Find where the given text appears and provide that cell's center as (X, Y) coordinate. 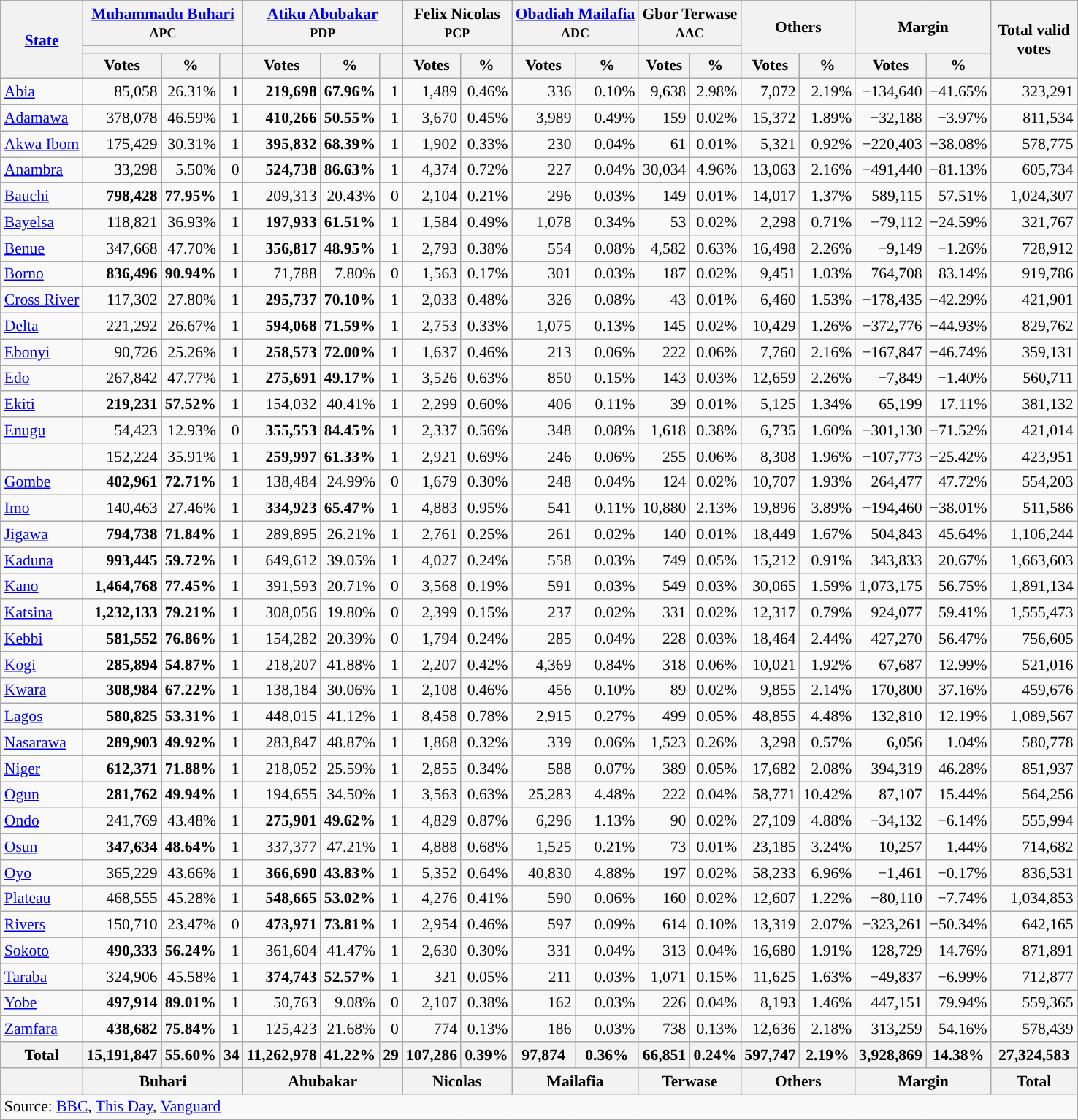
836,531 (1034, 873)
497,914 (121, 1003)
33,298 (121, 170)
43 (664, 300)
2.07% (828, 925)
−80,110 (890, 899)
246 (543, 457)
1.44% (958, 847)
2,630 (432, 951)
45.64% (958, 535)
3.24% (828, 847)
48.95% (350, 248)
Buhari (162, 1081)
−49,837 (890, 977)
140 (664, 535)
2,855 (432, 769)
1,464,768 (121, 587)
10,257 (890, 847)
1,663,603 (1034, 560)
50,763 (282, 1003)
2.18% (828, 1029)
170,800 (890, 690)
39 (664, 405)
1,034,853 (1034, 899)
27.46% (191, 508)
589,115 (890, 197)
11,625 (770, 977)
738 (664, 1029)
0.87% (486, 821)
255 (664, 457)
65.47% (350, 508)
Katsina (42, 613)
1,679 (432, 482)
468,555 (121, 899)
7,072 (770, 92)
7.80% (350, 274)
2.13% (715, 508)
−301,130 (890, 430)
605,734 (1034, 170)
423,951 (1034, 457)
48.64% (191, 847)
221,292 (121, 327)
194,655 (282, 795)
323,291 (1034, 92)
612,371 (121, 769)
−34,132 (890, 821)
−38.01% (958, 508)
308,984 (121, 690)
6,296 (543, 821)
56.47% (958, 639)
107,286 (432, 1055)
Jigawa (42, 535)
Ondo (42, 821)
45.28% (191, 899)
Abubakar (323, 1081)
558 (543, 560)
2,299 (432, 405)
0.60% (486, 405)
Kogi (42, 665)
Nicolas (457, 1081)
21.68% (350, 1029)
285 (543, 639)
79.94% (958, 1003)
20.43% (350, 197)
1,902 (432, 144)
67.96% (350, 92)
State (42, 39)
37.16% (958, 690)
0.26% (715, 743)
124 (664, 482)
1.89% (828, 118)
−38.08% (958, 144)
85,058 (121, 92)
1,618 (664, 430)
9,638 (664, 92)
55.60% (191, 1055)
145 (664, 327)
3,526 (432, 378)
150,710 (121, 925)
459,676 (1034, 690)
15,372 (770, 118)
1.04% (958, 743)
71.84% (191, 535)
Adamawa (42, 118)
1.92% (828, 665)
764,708 (890, 274)
2.98% (715, 92)
389 (664, 769)
421,014 (1034, 430)
−1,461 (890, 873)
456 (543, 690)
3,568 (432, 587)
143 (664, 378)
5.50% (191, 170)
15,212 (770, 560)
248 (543, 482)
3,298 (770, 743)
1,525 (543, 847)
1,106,244 (1034, 535)
−42.29% (958, 300)
43.83% (350, 873)
871,891 (1034, 951)
811,534 (1034, 118)
0.92% (828, 144)
−1.26% (958, 248)
774 (432, 1029)
0.39% (486, 1055)
714,682 (1034, 847)
41.47% (350, 951)
339 (543, 743)
313,259 (890, 1029)
Nasarawa (42, 743)
504,843 (890, 535)
53.02% (350, 899)
10,429 (770, 327)
34 (232, 1055)
Enugu (42, 430)
26.31% (191, 92)
118,821 (121, 222)
57.52% (191, 405)
26.67% (191, 327)
58,771 (770, 795)
13,319 (770, 925)
2.44% (828, 639)
Edo (42, 378)
395,832 (282, 144)
Mailafia (576, 1081)
1,637 (432, 352)
61.33% (350, 457)
14.76% (958, 951)
71.88% (191, 769)
237 (543, 613)
−491,440 (890, 170)
1,523 (664, 743)
20.67% (958, 560)
52.57% (350, 977)
213 (543, 352)
47.70% (191, 248)
919,786 (1034, 274)
83.14% (958, 274)
359,131 (1034, 352)
4,829 (432, 821)
Cross River (42, 300)
71,788 (282, 274)
Lagos (42, 717)
295,737 (282, 300)
−178,435 (890, 300)
6,460 (770, 300)
321 (432, 977)
47.21% (350, 847)
0.79% (828, 613)
−41.65% (958, 92)
347,634 (121, 847)
281,762 (121, 795)
391,593 (282, 587)
499 (664, 717)
61 (664, 144)
14.38% (958, 1055)
72.71% (191, 482)
3.89% (828, 508)
13,063 (770, 170)
70.10% (350, 300)
448,015 (282, 717)
1.46% (828, 1003)
138,184 (282, 690)
264,477 (890, 482)
65,199 (890, 405)
159 (664, 118)
Gbor TerwaseAAC (689, 23)
2,298 (770, 222)
334,923 (282, 508)
1,489 (432, 92)
0.68% (486, 847)
1,024,307 (1034, 197)
3,928,869 (890, 1055)
68.39% (350, 144)
1,232,133 (121, 613)
Akwa Ibom (42, 144)
72.00% (350, 352)
35.91% (191, 457)
Delta (42, 327)
36.93% (191, 222)
Anambra (42, 170)
20.39% (350, 639)
0.72% (486, 170)
−6.99% (958, 977)
554,203 (1034, 482)
154,032 (282, 405)
6.96% (828, 873)
67,687 (890, 665)
87,107 (890, 795)
77.95% (191, 197)
1,868 (432, 743)
12,636 (770, 1029)
197,933 (282, 222)
7,760 (770, 352)
0.32% (486, 743)
588 (543, 769)
187 (664, 274)
77.45% (191, 587)
Kano (42, 587)
490,333 (121, 951)
2,954 (432, 925)
186 (543, 1029)
11,262,978 (282, 1055)
−7.74% (958, 899)
18,449 (770, 535)
4,276 (432, 899)
27,109 (770, 821)
18,464 (770, 639)
Abia (42, 92)
−25.42% (958, 457)
12.93% (191, 430)
275,691 (282, 378)
47.72% (958, 482)
117,302 (121, 300)
43.66% (191, 873)
−194,460 (890, 508)
524,738 (282, 170)
24.99% (350, 482)
27,324,583 (1034, 1055)
228 (664, 639)
−372,776 (890, 327)
48,855 (770, 717)
49.62% (350, 821)
16,680 (770, 951)
Zamfara (42, 1029)
554 (543, 248)
53 (664, 222)
Terwase (689, 1081)
261 (543, 535)
79.21% (191, 613)
5,125 (770, 405)
140,463 (121, 508)
230 (543, 144)
90 (664, 821)
89.01% (191, 1003)
1,089,567 (1034, 717)
548,665 (282, 899)
59.41% (958, 613)
19,896 (770, 508)
590 (543, 899)
259,997 (282, 457)
Ebonyi (42, 352)
Ogun (42, 795)
1,584 (432, 222)
2.14% (828, 690)
296 (543, 197)
1,555,473 (1034, 613)
73 (664, 847)
12.19% (958, 717)
49.92% (191, 743)
337,377 (282, 847)
0.17% (486, 274)
5,352 (432, 873)
1,075 (543, 327)
149 (664, 197)
Benue (42, 248)
649,612 (282, 560)
749 (664, 560)
580,825 (121, 717)
41.12% (350, 717)
1.60% (828, 430)
1.22% (828, 899)
559,365 (1034, 1003)
−81.13% (958, 170)
Source: BBC, This Day, Vanguard (539, 1107)
197 (664, 873)
0.25% (486, 535)
1.91% (828, 951)
43.48% (191, 821)
−220,403 (890, 144)
1.53% (828, 300)
12,317 (770, 613)
2,337 (432, 430)
10,021 (770, 665)
555,994 (1034, 821)
1.26% (828, 327)
1.37% (828, 197)
10,707 (770, 482)
132,810 (890, 717)
597 (543, 925)
2,915 (543, 717)
356,817 (282, 248)
427,270 (890, 639)
4,374 (432, 170)
41.22% (350, 1055)
Sokoto (42, 951)
1.96% (828, 457)
49.17% (350, 378)
47.77% (191, 378)
0.36% (608, 1055)
Yobe (42, 1003)
25.59% (350, 769)
71.59% (350, 327)
19.80% (350, 613)
712,877 (1034, 977)
20.71% (350, 587)
34.50% (350, 795)
−0.17% (958, 873)
580,778 (1034, 743)
851,937 (1034, 769)
8,458 (432, 717)
128,729 (890, 951)
16,498 (770, 248)
355,553 (282, 430)
0.41% (486, 899)
14,017 (770, 197)
829,762 (1034, 327)
2,921 (432, 457)
361,604 (282, 951)
61.51% (350, 222)
289,903 (121, 743)
321,767 (1034, 222)
3,989 (543, 118)
46.28% (958, 769)
73.81% (350, 925)
0.19% (486, 587)
Imo (42, 508)
30,065 (770, 587)
−323,261 (890, 925)
283,847 (282, 743)
9.08% (350, 1003)
394,319 (890, 769)
597,747 (770, 1055)
211 (543, 977)
336 (543, 92)
836,496 (121, 274)
45.58% (191, 977)
0.09% (608, 925)
Gombe (42, 482)
17,682 (770, 769)
Oyo (42, 873)
56.75% (958, 587)
152,224 (121, 457)
1.13% (608, 821)
25,283 (543, 795)
0.64% (486, 873)
Borno (42, 274)
175,429 (121, 144)
17.11% (958, 405)
402,961 (121, 482)
2,793 (432, 248)
−134,640 (890, 92)
54.87% (191, 665)
67.22% (191, 690)
30,034 (664, 170)
301 (543, 274)
Bauchi (42, 197)
66,851 (664, 1055)
40,830 (543, 873)
−46.74% (958, 352)
1.67% (828, 535)
591 (543, 587)
76.86% (191, 639)
381,132 (1034, 405)
473,971 (282, 925)
30.06% (350, 690)
0.57% (828, 743)
50.55% (350, 118)
410,266 (282, 118)
−79,112 (890, 222)
54,423 (121, 430)
Kaduna (42, 560)
219,698 (282, 92)
−71.52% (958, 430)
0.45% (486, 118)
−1.40% (958, 378)
Obadiah MailafiaADC (576, 23)
0.48% (486, 300)
0.27% (608, 717)
564,256 (1034, 795)
Ekiti (42, 405)
Rivers (42, 925)
84.45% (350, 430)
365,229 (121, 873)
1.93% (828, 482)
241,769 (121, 821)
1,794 (432, 639)
2,104 (432, 197)
5,321 (770, 144)
12,607 (770, 899)
Plateau (42, 899)
57.51% (958, 197)
406 (543, 405)
218,207 (282, 665)
8,308 (770, 457)
56.24% (191, 951)
1.63% (828, 977)
1,563 (432, 274)
−167,847 (890, 352)
−7,849 (890, 378)
30.31% (191, 144)
23.47% (191, 925)
226 (664, 1003)
219,231 (121, 405)
1,078 (543, 222)
2,207 (432, 665)
285,894 (121, 665)
49.94% (191, 795)
138,484 (282, 482)
2,399 (432, 613)
0.95% (486, 508)
15.44% (958, 795)
0.84% (608, 665)
15,191,847 (121, 1055)
2,753 (432, 327)
560,711 (1034, 378)
348 (543, 430)
4,027 (432, 560)
794,738 (121, 535)
0.07% (608, 769)
0.91% (828, 560)
154,282 (282, 639)
162 (543, 1003)
10,880 (664, 508)
0.78% (486, 717)
−9,149 (890, 248)
1,071 (664, 977)
324,906 (121, 977)
97,874 (543, 1055)
1.34% (828, 405)
308,056 (282, 613)
6,735 (770, 430)
267,842 (121, 378)
581,552 (121, 639)
227 (543, 170)
1,073,175 (890, 587)
347,668 (121, 248)
Taraba (42, 977)
1.59% (828, 587)
−3.97% (958, 118)
4,582 (664, 248)
Total valid votes (1034, 39)
378,078 (121, 118)
421,901 (1034, 300)
4.96% (715, 170)
594,068 (282, 327)
160 (664, 899)
29 (391, 1055)
343,833 (890, 560)
Niger (42, 769)
90,726 (121, 352)
798,428 (121, 197)
Felix NicolasPCP (457, 23)
993,445 (121, 560)
218,052 (282, 769)
12,659 (770, 378)
209,313 (282, 197)
48.87% (350, 743)
0.42% (486, 665)
−24.59% (958, 222)
275,901 (282, 821)
326 (543, 300)
75.84% (191, 1029)
54.16% (958, 1029)
2,761 (432, 535)
850 (543, 378)
25.26% (191, 352)
1.03% (828, 274)
9,451 (770, 274)
0.56% (486, 430)
511,586 (1034, 508)
Osun (42, 847)
3,563 (432, 795)
89 (664, 690)
756,605 (1034, 639)
−32,188 (890, 118)
4,888 (432, 847)
23,185 (770, 847)
40.41% (350, 405)
549 (664, 587)
27.80% (191, 300)
2.08% (828, 769)
366,690 (282, 873)
1,891,134 (1034, 587)
90.94% (191, 274)
4,369 (543, 665)
2,108 (432, 690)
Kebbi (42, 639)
Bayelsa (42, 222)
374,743 (282, 977)
−107,773 (890, 457)
318 (664, 665)
924,077 (890, 613)
4,883 (432, 508)
26.21% (350, 535)
642,165 (1034, 925)
521,016 (1034, 665)
578,775 (1034, 144)
2,033 (432, 300)
0.69% (486, 457)
9,855 (770, 690)
46.59% (191, 118)
438,682 (121, 1029)
12.99% (958, 665)
86.63% (350, 170)
Muhammadu BuhariAPC (162, 23)
0.71% (828, 222)
58,233 (770, 873)
6,056 (890, 743)
728,912 (1034, 248)
53.31% (191, 717)
−50.34% (958, 925)
Atiku AbubakarPDP (323, 23)
614 (664, 925)
258,573 (282, 352)
541 (543, 508)
289,895 (282, 535)
125,423 (282, 1029)
10.42% (828, 795)
Kwara (42, 690)
2,107 (432, 1003)
447,151 (890, 1003)
578,439 (1034, 1029)
41.88% (350, 665)
59.72% (191, 560)
3,670 (432, 118)
−6.14% (958, 821)
313 (664, 951)
39.05% (350, 560)
−44.93% (958, 327)
8,193 (770, 1003)
